From the cell containing the given text, extract its center point as [x, y] coordinate. 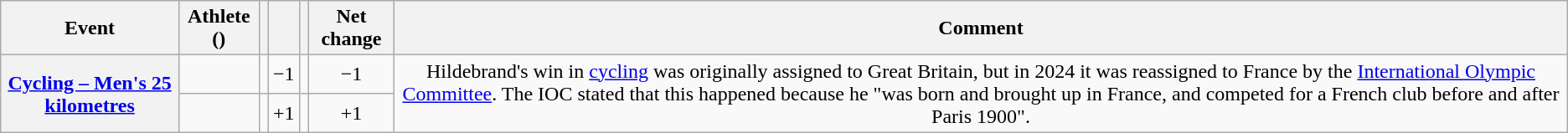
Net change [352, 28]
Athlete () [219, 28]
Event [90, 28]
Cycling – Men's 25 kilometres [90, 94]
Comment [982, 28]
